Pinpoint the cell where the given text exists, returning its (X, Y) midpoint coordinate. 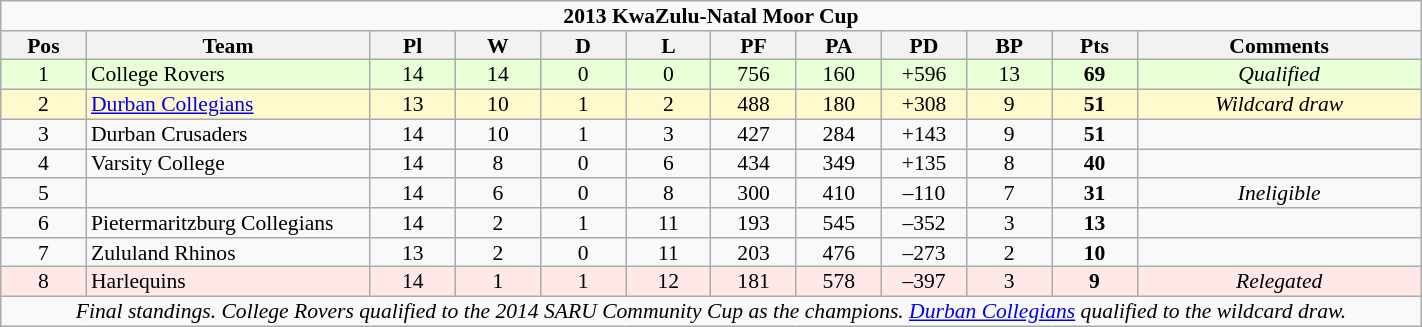
Final standings. College Rovers qualified to the 2014 SARU Community Cup as the champions. Durban Collegians qualified to the wildcard draw. (711, 312)
D (584, 46)
31 (1094, 193)
545 (838, 223)
427 (754, 134)
349 (838, 164)
+143 (924, 134)
PF (754, 46)
Durban Crusaders (228, 134)
578 (838, 282)
488 (754, 105)
40 (1094, 164)
–273 (924, 253)
Pl (412, 46)
Pts (1094, 46)
+596 (924, 75)
69 (1094, 75)
203 (754, 253)
Pos (44, 46)
–352 (924, 223)
160 (838, 75)
434 (754, 164)
476 (838, 253)
PD (924, 46)
W (498, 46)
181 (754, 282)
Durban Collegians (228, 105)
410 (838, 193)
193 (754, 223)
5 (44, 193)
Varsity College (228, 164)
+308 (924, 105)
756 (754, 75)
Team (228, 46)
+135 (924, 164)
300 (754, 193)
College Rovers (228, 75)
12 (668, 282)
Ineligible (1279, 193)
180 (838, 105)
Relegated (1279, 282)
L (668, 46)
Harlequins (228, 282)
2013 KwaZulu-Natal Moor Cup (711, 16)
PA (838, 46)
Pietermaritzburg Collegians (228, 223)
BP (1010, 46)
4 (44, 164)
–110 (924, 193)
284 (838, 134)
–397 (924, 282)
Qualified (1279, 75)
Zululand Rhinos (228, 253)
Wildcard draw (1279, 105)
Comments (1279, 46)
